Identify which cell holds the provided text, then report its [X, Y] central coordinate. 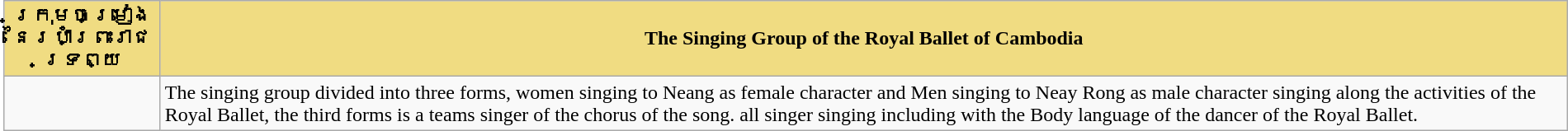
ក្រុមចម្រៀង នៃរបាំព្រះរាជទ្រព្យ [83, 39]
The Singing Group of the Royal Ballet of Cambodia [863, 39]
